From the cell containing the given text, extract its center point as [x, y] coordinate. 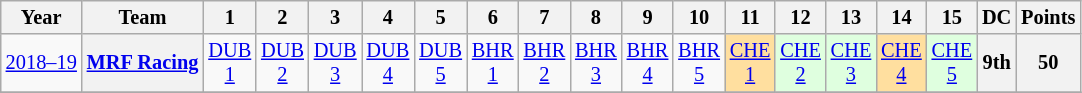
6 [493, 17]
14 [901, 17]
5 [440, 17]
7 [545, 17]
8 [596, 17]
10 [699, 17]
13 [851, 17]
DUB1 [230, 63]
DUB4 [388, 63]
CHE4 [901, 63]
CHE1 [750, 63]
Team [143, 17]
Points [1048, 17]
BHR2 [545, 63]
2018–19 [42, 63]
12 [800, 17]
1 [230, 17]
50 [1048, 63]
BHR4 [648, 63]
CHE3 [851, 63]
15 [952, 17]
DUB3 [336, 63]
9 [648, 17]
BHR1 [493, 63]
2 [282, 17]
DUB5 [440, 63]
BHR3 [596, 63]
CHE5 [952, 63]
MRF Racing [143, 63]
BHR5 [699, 63]
CHE2 [800, 63]
3 [336, 17]
9th [996, 63]
DC [996, 17]
4 [388, 17]
Year [42, 17]
DUB2 [282, 63]
11 [750, 17]
